From the cell containing the given text, extract its center point as (X, Y) coordinate. 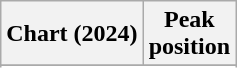
Chart (2024) (72, 34)
Peak position (189, 34)
